Capture the cell that displays the provided text and extract its (X, Y) central coordinate. 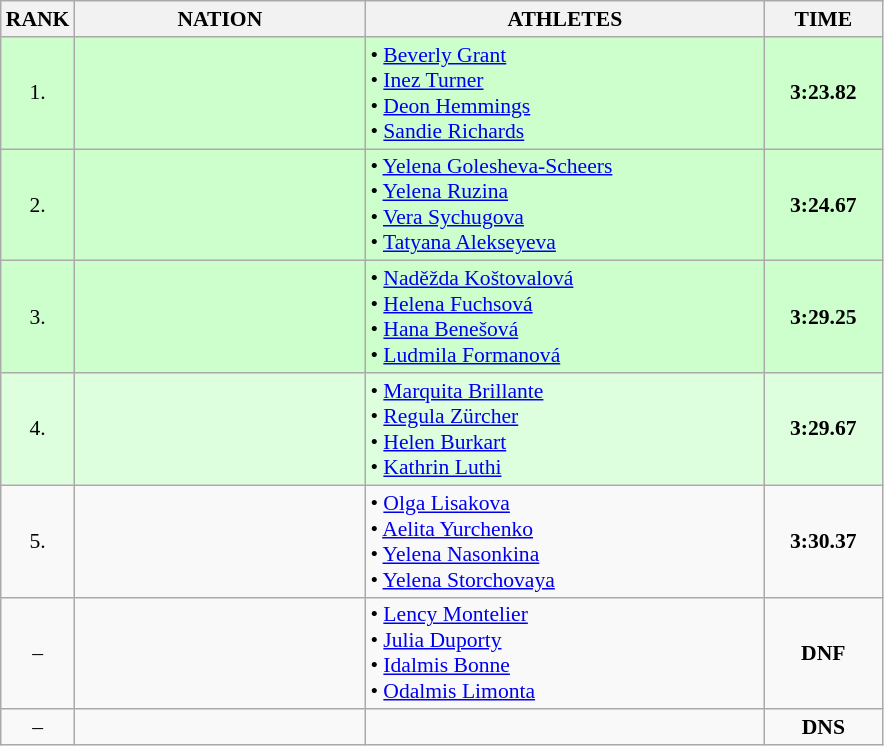
3. (38, 317)
5. (38, 541)
3:23.82 (823, 93)
RANK (38, 19)
3:29.67 (823, 429)
1. (38, 93)
3:30.37 (823, 541)
• Yelena Golesheva-Scheers• Yelena Ruzina• Vera Sychugova• Tatyana Alekseyeva (564, 205)
• Naděžda Koštovalová• Helena Fuchsová• Hana Benešová• Ludmila Formanová (564, 317)
2. (38, 205)
• Marquita Brillante• Regula Zürcher• Helen Burkart• Kathrin Luthi (564, 429)
3:29.25 (823, 317)
• Olga Lisakova• Aelita Yurchenko• Yelena Nasonkina• Yelena Storchovaya (564, 541)
DNS (823, 728)
NATION (220, 19)
ATHLETES (564, 19)
• Lency Montelier• Julia Duporty• Idalmis Bonne• Odalmis Limonta (564, 653)
DNF (823, 653)
3:24.67 (823, 205)
TIME (823, 19)
• Beverly Grant• Inez Turner• Deon Hemmings• Sandie Richards (564, 93)
4. (38, 429)
